For the text-containing cell, return its midpoint in [X, Y] coordinate format. 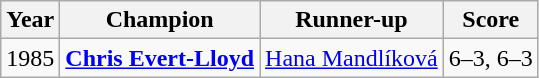
6–3, 6–3 [490, 58]
Runner-up [352, 20]
Chris Evert-Lloyd [160, 58]
1985 [30, 58]
Score [490, 20]
Year [30, 20]
Champion [160, 20]
Hana Mandlíková [352, 58]
